Identify which cell holds the provided text, then report its [X, Y] central coordinate. 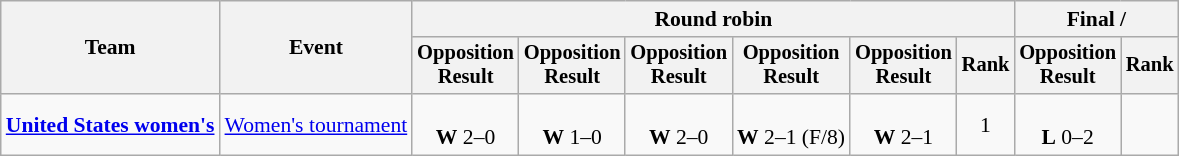
Event [316, 48]
Final / [1096, 19]
United States women's [110, 124]
Round robin [713, 19]
W 2–1 (F/8) [791, 124]
W 1–0 [572, 124]
W 2–1 [904, 124]
L 0–2 [1068, 124]
1 [986, 124]
Team [110, 48]
Women's tournament [316, 124]
